Scan for the cell matching the given text and deliver its [x, y] coordinate at center. 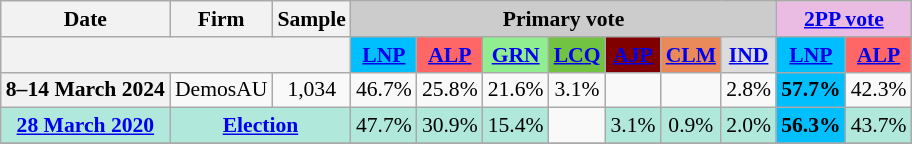
8–14 March 2024 [86, 90]
21.6% [516, 90]
Firm [221, 19]
47.7% [384, 126]
25.8% [450, 90]
2.8% [748, 90]
1,034 [311, 90]
2PP vote [844, 19]
57.7% [810, 90]
Date [86, 19]
15.4% [516, 126]
LCQ [578, 55]
Sample [311, 19]
Primary vote [564, 19]
46.7% [384, 90]
IND [748, 55]
43.7% [879, 126]
DemosAU [221, 90]
CLM [691, 55]
2.0% [748, 126]
AJP [632, 55]
42.3% [879, 90]
0.9% [691, 126]
Election [260, 126]
30.9% [450, 126]
28 March 2020 [86, 126]
56.3% [810, 126]
GRN [516, 55]
